For the text-containing cell, return its midpoint in (X, Y) coordinate format. 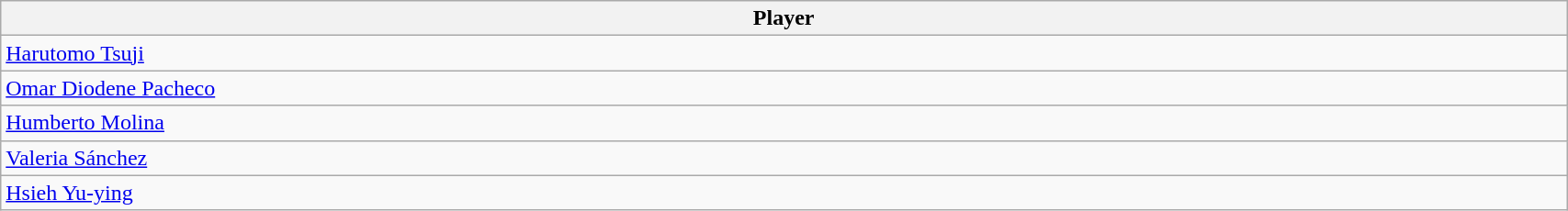
Omar Diodene Pacheco (784, 88)
Harutomo Tsuji (784, 53)
Player (784, 18)
Hsieh Yu-ying (784, 193)
Valeria Sánchez (784, 158)
Humberto Molina (784, 123)
